From the cell containing the given text, extract its center point as (x, y) coordinate. 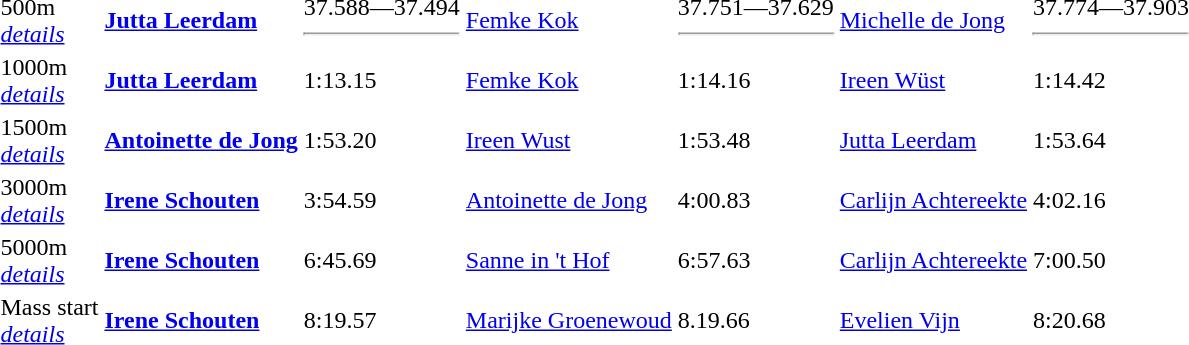
Femke Kok (568, 80)
Sanne in 't Hof (568, 260)
Ireen Wust (568, 140)
1:13.15 (382, 80)
6:45.69 (382, 260)
1:53.20 (382, 140)
3:54.59 (382, 200)
4:00.83 (756, 200)
6:57.63 (756, 260)
Ireen Wüst (933, 80)
1:53.48 (756, 140)
1:14.16 (756, 80)
